For the text-containing cell, return its midpoint in (x, y) coordinate format. 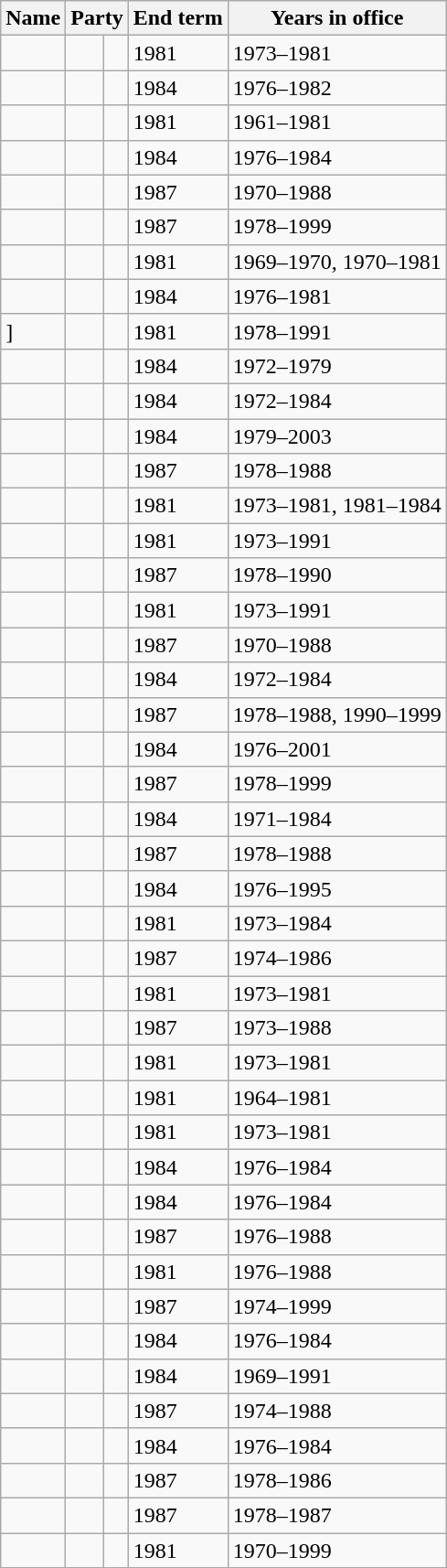
1978–1991 (336, 331)
1978–1986 (336, 1480)
1978–1988, 1990–1999 (336, 714)
1972–1979 (336, 366)
1979–2003 (336, 436)
1969–1991 (336, 1376)
1973–1981, 1981–1984 (336, 506)
1971–1984 (336, 819)
End term (177, 18)
1973–1984 (336, 923)
1961–1981 (336, 123)
1974–1986 (336, 958)
1973–1988 (336, 1028)
1976–1995 (336, 888)
Party (97, 18)
] (33, 331)
1974–1999 (336, 1306)
1976–2001 (336, 749)
1978–1987 (336, 1515)
1974–1988 (336, 1411)
1970–1999 (336, 1551)
1969–1970, 1970–1981 (336, 262)
1976–1982 (336, 88)
Years in office (336, 18)
1978–1990 (336, 575)
Name (33, 18)
1964–1981 (336, 1098)
1976–1981 (336, 296)
